Extract the [x, y] coordinate from the center of the cell holding the provided text.  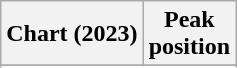
Peakposition [189, 34]
Chart (2023) [72, 34]
